Identify which cell holds the provided text, then report its (X, Y) central coordinate. 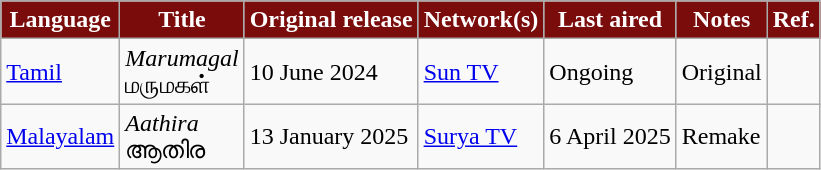
13 January 2025 (331, 136)
Sun TV (481, 72)
Tamil (60, 72)
Notes (722, 20)
6 April 2025 (610, 136)
Network(s) (481, 20)
Ref. (794, 20)
Marumagal மருமகள் (182, 72)
Remake (722, 136)
Malayalam (60, 136)
Aathira ആതിര (182, 136)
10 June 2024 (331, 72)
Title (182, 20)
Language (60, 20)
Original (722, 72)
Last aired (610, 20)
Surya TV (481, 136)
Ongoing (610, 72)
Original release (331, 20)
